Identify which cell holds the provided text, then report its [x, y] central coordinate. 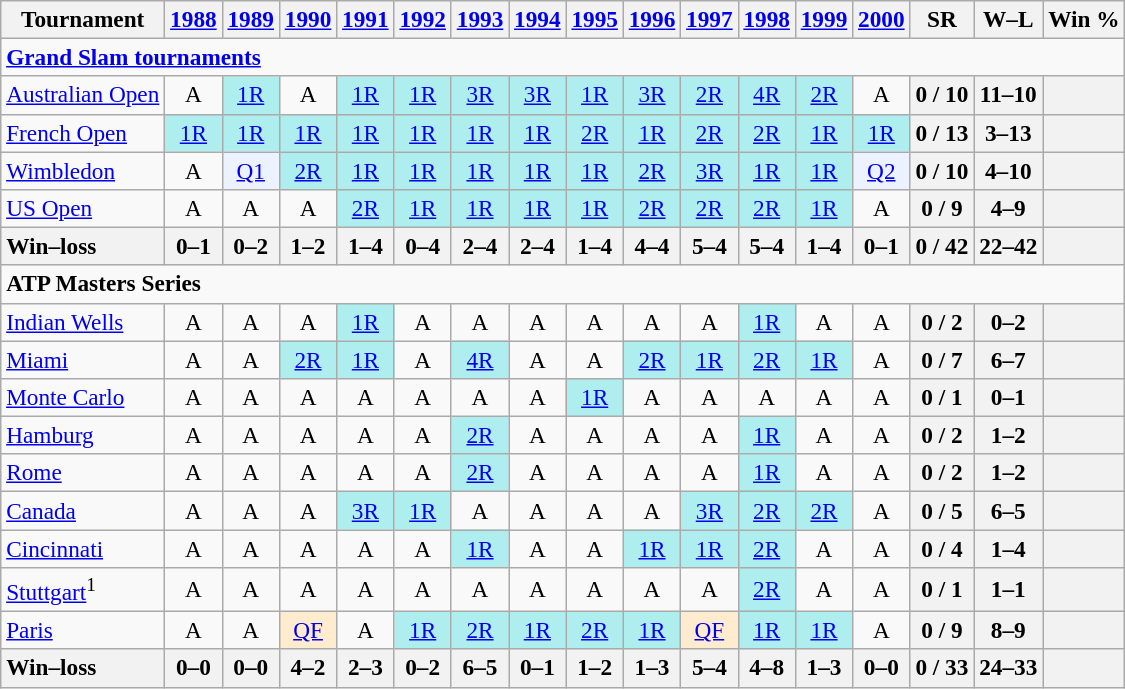
0 / 5 [942, 510]
Paris [83, 630]
4–8 [766, 668]
1989 [250, 19]
2000 [882, 19]
1997 [710, 19]
Australian Open [83, 95]
W–L [1008, 19]
0 / 13 [942, 133]
4–9 [1008, 208]
1–1 [1008, 589]
1991 [366, 19]
Wimbledon [83, 170]
Grand Slam tournaments [563, 57]
Indian Wells [83, 322]
3–13 [1008, 133]
French Open [83, 133]
11–10 [1008, 95]
0 / 33 [942, 668]
1993 [480, 19]
Q1 [250, 170]
Win % [1084, 19]
Stuttgart1 [83, 589]
Q2 [882, 170]
US Open [83, 208]
1995 [594, 19]
1990 [308, 19]
8–9 [1008, 630]
0–4 [422, 246]
1999 [824, 19]
4–2 [308, 668]
1994 [538, 19]
0 / 4 [942, 548]
Rome [83, 473]
Tournament [83, 19]
22–42 [1008, 246]
ATP Masters Series [563, 284]
Monte Carlo [83, 397]
1992 [422, 19]
Miami [83, 359]
Hamburg [83, 435]
SR [942, 19]
24–33 [1008, 668]
4–10 [1008, 170]
Canada [83, 510]
1996 [652, 19]
1988 [194, 19]
0 / 7 [942, 359]
1998 [766, 19]
4–4 [652, 246]
6–7 [1008, 359]
Cincinnati [83, 548]
2–3 [366, 668]
0 / 42 [942, 246]
